Extract the [X, Y] coordinate from the center of the cell holding the provided text.  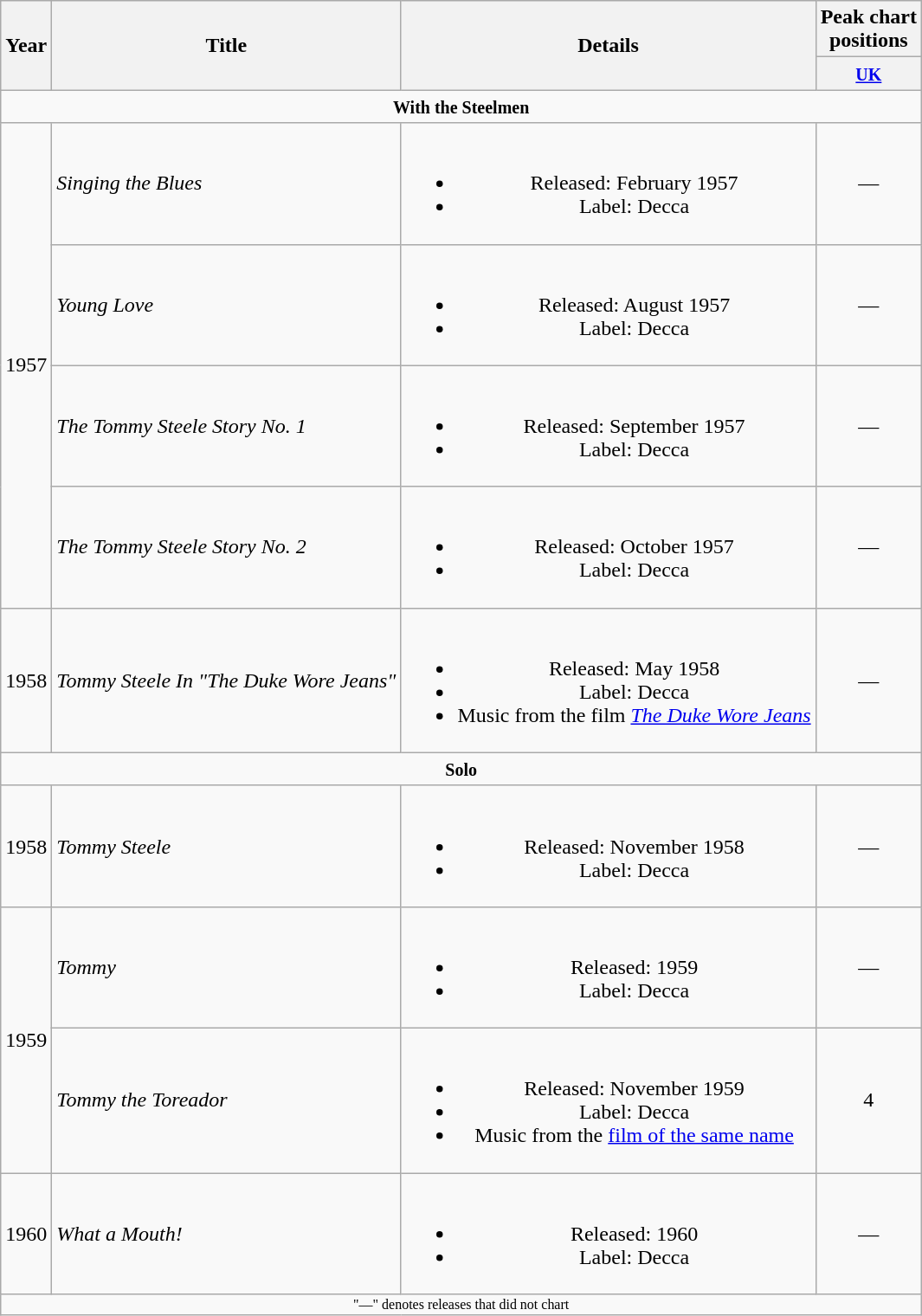
1959 [26, 1039]
Released: October 1957Label: Decca [608, 547]
1960 [26, 1233]
Tommy Steele In "The Duke Wore Jeans" [227, 681]
Solo [461, 769]
Singing the Blues [227, 184]
Young Love [227, 305]
Tommy [227, 967]
With the Steelmen [461, 106]
Released: May 1958Label: DeccaMusic from the film The Duke Wore Jeans [608, 681]
Year [26, 45]
The Tommy Steele Story No. 2 [227, 547]
Released: November 1959Label: DeccaMusic from the film of the same name [608, 1100]
"—" denotes releases that did not chart [461, 1305]
The Tommy Steele Story No. 1 [227, 426]
4 [868, 1100]
Details [608, 45]
Released: 1959Label: Decca [608, 967]
Released: November 1958Label: Decca [608, 846]
Released: 1960Label: Decca [608, 1233]
1957 [26, 365]
Released: September 1957Label: Decca [608, 426]
What a Mouth! [227, 1233]
Title [227, 45]
Tommy the Toreador [227, 1100]
Released: August 1957Label: Decca [608, 305]
Peak chartpositions [868, 29]
Tommy Steele [227, 846]
Released: February 1957Label: Decca [608, 184]
UK [868, 74]
